Determine the (x, y) coordinate at the center of the cell enclosing the given text.  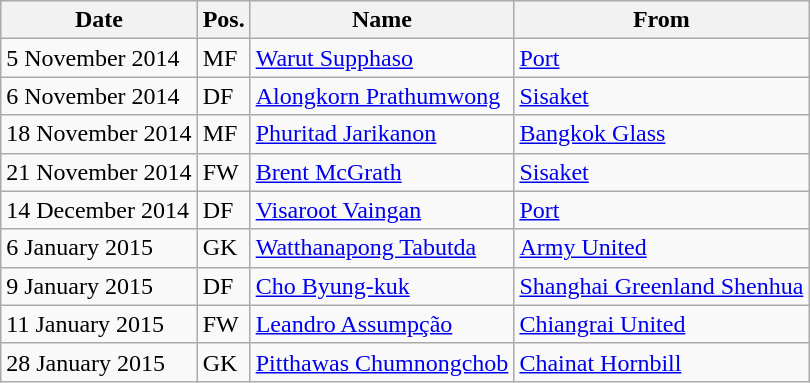
Watthanapong Tabutda (382, 248)
Brent McGrath (382, 172)
Chiangrai United (662, 324)
Army United (662, 248)
Chainat Hornbill (662, 362)
18 November 2014 (99, 134)
Phuritad Jarikanon (382, 134)
Bangkok Glass (662, 134)
Cho Byung-kuk (382, 286)
Leandro Assumpção (382, 324)
From (662, 20)
6 January 2015 (99, 248)
Visaroot Vaingan (382, 210)
11 January 2015 (99, 324)
5 November 2014 (99, 58)
Shanghai Greenland Shenhua (662, 286)
Pos. (224, 20)
Alongkorn Prathumwong (382, 96)
28 January 2015 (99, 362)
Name (382, 20)
21 November 2014 (99, 172)
Pitthawas Chumnongchob (382, 362)
Warut Supphaso (382, 58)
Date (99, 20)
14 December 2014 (99, 210)
6 November 2014 (99, 96)
9 January 2015 (99, 286)
